Find where the given text appears and provide that cell's center as (X, Y) coordinate. 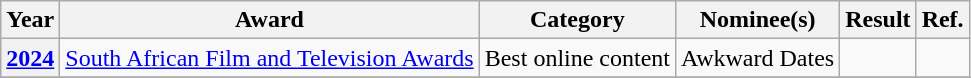
Awkward Dates (758, 58)
Year (30, 20)
Best online content (577, 58)
Result (878, 20)
Award (270, 20)
Ref. (942, 20)
Category (577, 20)
Nominee(s) (758, 20)
2024 (30, 58)
South African Film and Television Awards (270, 58)
